Provide the (X, Y) coordinate of the cell's center where the given text is located.  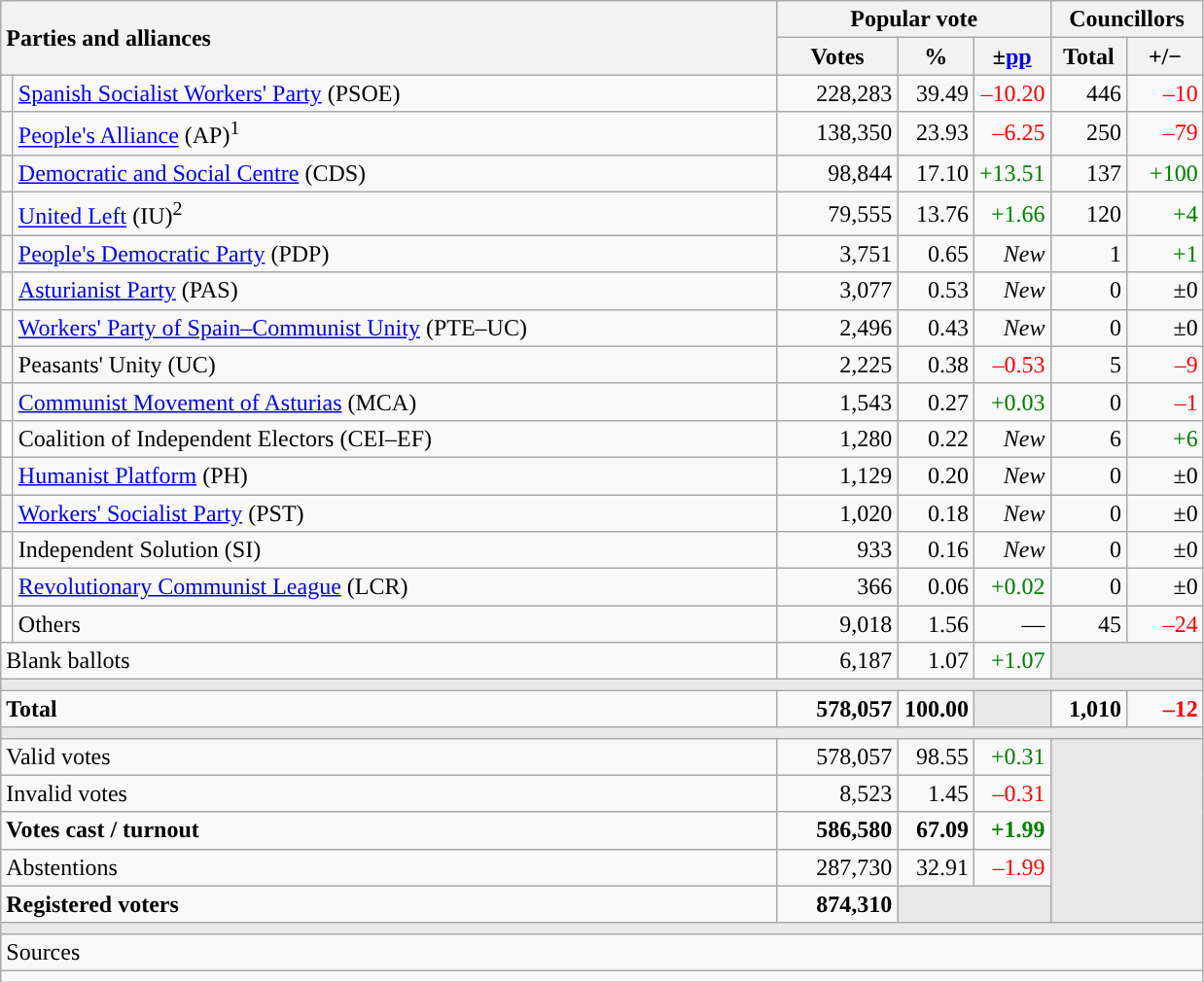
Independent Solution (SI) (395, 550)
% (936, 56)
Invalid votes (389, 793)
+1 (1165, 254)
5 (1089, 365)
Votes cast / turnout (389, 830)
Workers' Party of Spain–Communist Unity (PTE–UC) (395, 328)
–9 (1165, 365)
Others (395, 624)
2,225 (837, 365)
2,496 (837, 328)
–1 (1165, 402)
6,187 (837, 661)
9,018 (837, 624)
0.53 (936, 291)
United Left (IU)2 (395, 214)
32.91 (936, 867)
586,580 (837, 830)
8,523 (837, 793)
+100 (1165, 173)
67.09 (936, 830)
+0.03 (1011, 402)
23.93 (936, 134)
Democratic and Social Centre (CDS) (395, 173)
Parties and alliances (389, 38)
1 (1089, 254)
Spanish Socialist Workers' Party (PSOE) (395, 93)
0.22 (936, 438)
Registered voters (389, 904)
+6 (1165, 438)
— (1011, 624)
Asturianist Party (PAS) (395, 291)
Revolutionary Communist League (LCR) (395, 587)
228,283 (837, 93)
People's Democratic Party (PDP) (395, 254)
0.06 (936, 587)
1,129 (837, 475)
+4 (1165, 214)
Peasants' Unity (UC) (395, 365)
–10.20 (1011, 93)
+1.66 (1011, 214)
±pp (1011, 56)
0.43 (936, 328)
1,010 (1089, 709)
Votes (837, 56)
138,350 (837, 134)
+0.31 (1011, 756)
–10 (1165, 93)
+1.99 (1011, 830)
79,555 (837, 214)
446 (1089, 93)
Workers' Socialist Party (PST) (395, 513)
287,730 (837, 867)
–0.53 (1011, 365)
0.38 (936, 365)
Popular vote (914, 19)
1.45 (936, 793)
Blank ballots (389, 661)
45 (1089, 624)
933 (837, 550)
0.65 (936, 254)
Coalition of Independent Electors (CEI–EF) (395, 438)
–0.31 (1011, 793)
0.16 (936, 550)
0.27 (936, 402)
1,543 (837, 402)
Councillors (1126, 19)
1.56 (936, 624)
874,310 (837, 904)
1.07 (936, 661)
13.76 (936, 214)
0.18 (936, 513)
250 (1089, 134)
1,020 (837, 513)
Valid votes (389, 756)
Sources (602, 952)
98.55 (936, 756)
+0.02 (1011, 587)
Humanist Platform (PH) (395, 475)
+/− (1165, 56)
+13.51 (1011, 173)
3,077 (837, 291)
1,280 (837, 438)
+1.07 (1011, 661)
–12 (1165, 709)
366 (837, 587)
137 (1089, 173)
6 (1089, 438)
0.20 (936, 475)
3,751 (837, 254)
98,844 (837, 173)
–79 (1165, 134)
39.49 (936, 93)
120 (1089, 214)
Communist Movement of Asturias (MCA) (395, 402)
–24 (1165, 624)
–1.99 (1011, 867)
17.10 (936, 173)
–6.25 (1011, 134)
100.00 (936, 709)
People's Alliance (AP)1 (395, 134)
Abstentions (389, 867)
